Locate the cell with the specified text and output its (x, y) center coordinate. 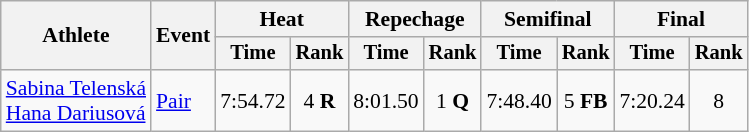
Pair (183, 100)
7:20.24 (652, 100)
Semifinal (548, 19)
8:01.50 (386, 100)
Heat (282, 19)
7:48.40 (518, 100)
Event (183, 36)
Sabina TelenskáHana Dariusová (76, 100)
8 (719, 100)
4 R (320, 100)
7:54.72 (252, 100)
5 FB (586, 100)
Final (680, 19)
Repechage (414, 19)
1 Q (453, 100)
Athlete (76, 36)
